Pinpoint the cell where the given text exists, returning its (X, Y) midpoint coordinate. 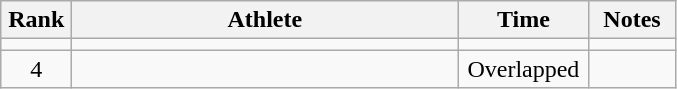
Athlete (265, 20)
Time (524, 20)
4 (36, 69)
Overlapped (524, 69)
Notes (632, 20)
Rank (36, 20)
